Locate the cell with the specified text and output its [X, Y] center coordinate. 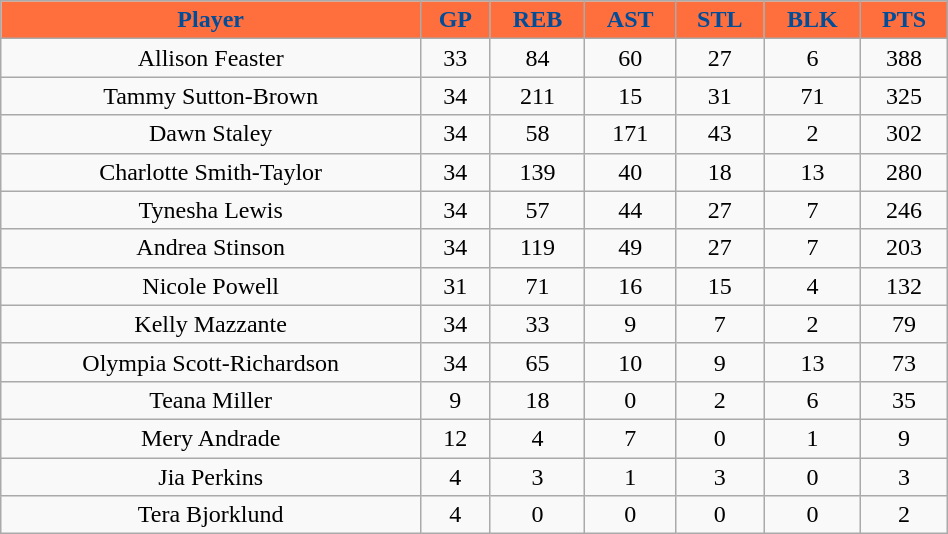
57 [538, 210]
12 [456, 438]
280 [904, 172]
40 [630, 172]
STL [719, 20]
Tynesha Lewis [211, 210]
60 [630, 58]
Allison Feaster [211, 58]
PTS [904, 20]
35 [904, 400]
43 [719, 134]
Player [211, 20]
Dawn Staley [211, 134]
Jia Perkins [211, 477]
49 [630, 248]
Nicole Powell [211, 286]
302 [904, 134]
119 [538, 248]
44 [630, 210]
GP [456, 20]
Andrea Stinson [211, 248]
Kelly Mazzante [211, 324]
BLK [812, 20]
REB [538, 20]
16 [630, 286]
Charlotte Smith-Taylor [211, 172]
Tammy Sutton-Brown [211, 96]
388 [904, 58]
79 [904, 324]
AST [630, 20]
246 [904, 210]
65 [538, 362]
Teana Miller [211, 400]
132 [904, 286]
325 [904, 96]
10 [630, 362]
58 [538, 134]
171 [630, 134]
203 [904, 248]
Mery Andrade [211, 438]
139 [538, 172]
211 [538, 96]
Tera Bjorklund [211, 515]
73 [904, 362]
84 [538, 58]
Olympia Scott-Richardson [211, 362]
